Search for the cell housing the specified text and yield its (X, Y) center coordinate. 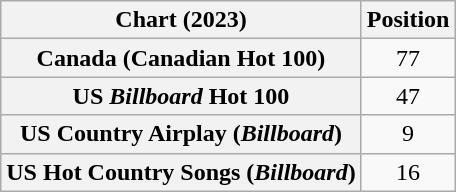
US Billboard Hot 100 (181, 96)
Canada (Canadian Hot 100) (181, 58)
47 (408, 96)
16 (408, 172)
Position (408, 20)
US Country Airplay (Billboard) (181, 134)
US Hot Country Songs (Billboard) (181, 172)
Chart (2023) (181, 20)
9 (408, 134)
77 (408, 58)
